Provide the (x, y) coordinate of the cell's center where the given text is located.  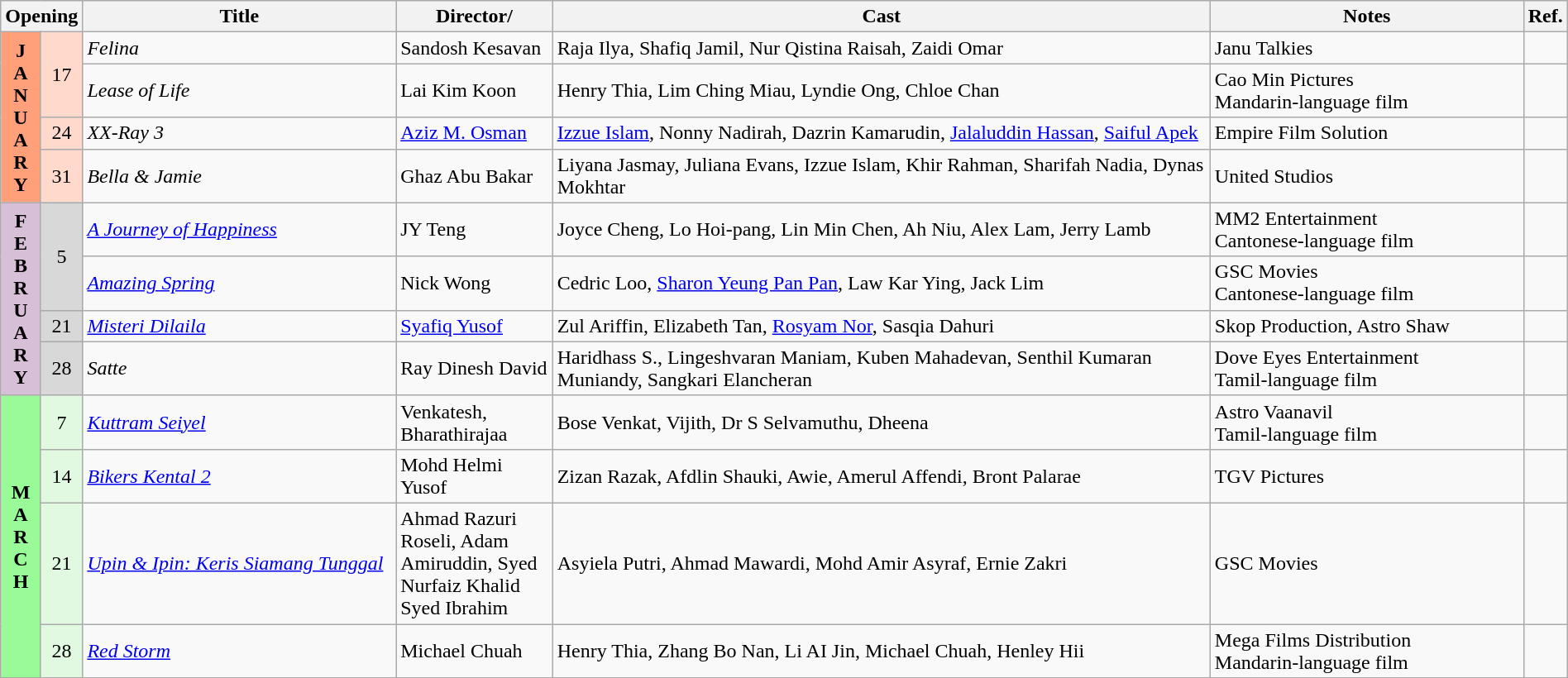
Upin & Ipin: Keris Siamang Tunggal (240, 563)
Nick Wong (475, 283)
JANUARY (22, 117)
Kuttram Seiyel (240, 422)
Felina (240, 48)
Sandosh Kesavan (475, 48)
Mega Films DistributionMandarin-language film (1366, 650)
Red Storm (240, 650)
Ref. (1545, 17)
Ahmad Razuri Roseli, Adam Amiruddin, Syed Nurfaiz Khalid Syed Ibrahim (475, 563)
Skop Production, Astro Shaw (1366, 326)
14 (61, 476)
Opening (41, 17)
Cast (882, 17)
Notes (1366, 17)
Henry Thia, Zhang Bo Nan, Li AI Jin, Michael Chuah, Henley Hii (882, 650)
Bikers Kental 2 (240, 476)
31 (61, 175)
5 (61, 256)
Lai Kim Koon (475, 91)
Director/ (475, 17)
Michael Chuah (475, 650)
Zizan Razak, Afdlin Shauki, Awie, Amerul Affendi, Bront Palarae (882, 476)
Satte (240, 369)
XX-Ray 3 (240, 133)
Aziz M. Osman (475, 133)
Title (240, 17)
Izzue Islam, Nonny Nadirah, Dazrin Kamarudin, Jalaluddin Hassan, Saiful Apek (882, 133)
Haridhass S., Lingeshvaran Maniam, Kuben Mahadevan, Senthil Kumaran Muniandy, Sangkari Elancheran (882, 369)
FEBRUARY (22, 299)
Mohd Helmi Yusof (475, 476)
A Journey of Happiness (240, 230)
Zul Ariffin, Elizabeth Tan, Rosyam Nor, Sasqia Dahuri (882, 326)
Empire Film Solution (1366, 133)
Bose Venkat, Vijith, Dr S Selvamuthu, Dheena (882, 422)
Amazing Spring (240, 283)
Misteri Dilaila (240, 326)
Bella & Jamie (240, 175)
GSC Movies (1366, 563)
GSC MoviesCantonese-language film (1366, 283)
MARCH (22, 536)
Liyana Jasmay, Juliana Evans, Izzue Islam, Khir Rahman, Sharifah Nadia, Dynas Mokhtar (882, 175)
JY Teng (475, 230)
Cedric Loo, Sharon Yeung Pan Pan, Law Kar Ying, Jack Lim (882, 283)
Henry Thia, Lim Ching Miau, Lyndie Ong, Chloe Chan (882, 91)
Ghaz Abu Bakar (475, 175)
United Studios (1366, 175)
17 (61, 74)
Lease of Life (240, 91)
Astro VaanavilTamil-language film (1366, 422)
Syafiq Yusof (475, 326)
Asyiela Putri, Ahmad Mawardi, Mohd Amir Asyraf, Ernie Zakri (882, 563)
24 (61, 133)
Venkatesh, Bharathirajaa (475, 422)
Raja Ilya, Shafiq Jamil, Nur Qistina Raisah, Zaidi Omar (882, 48)
7 (61, 422)
TGV Pictures (1366, 476)
MM2 EntertainmentCantonese-language film (1366, 230)
Ray Dinesh David (475, 369)
Dove Eyes EntertainmentTamil-language film (1366, 369)
Joyce Cheng, Lo Hoi-pang, Lin Min Chen, Ah Niu, Alex Lam, Jerry Lamb (882, 230)
Cao Min PicturesMandarin-language film (1366, 91)
Janu Talkies (1366, 48)
